Extract the (x, y) coordinate from the center of the cell holding the provided text.  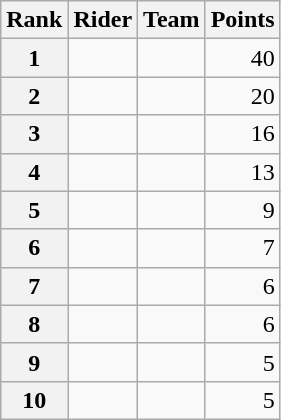
Rank (34, 20)
Team (172, 20)
8 (34, 324)
Points (242, 20)
16 (242, 134)
3 (34, 134)
10 (34, 400)
1 (34, 58)
Rider (103, 20)
2 (34, 96)
13 (242, 172)
4 (34, 172)
40 (242, 58)
20 (242, 96)
